Pinpoint the cell where the given text exists, returning its (X, Y) midpoint coordinate. 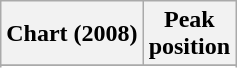
Peakposition (189, 34)
Chart (2008) (72, 34)
